Determine the (x, y) coordinate at the center of the cell enclosing the given text.  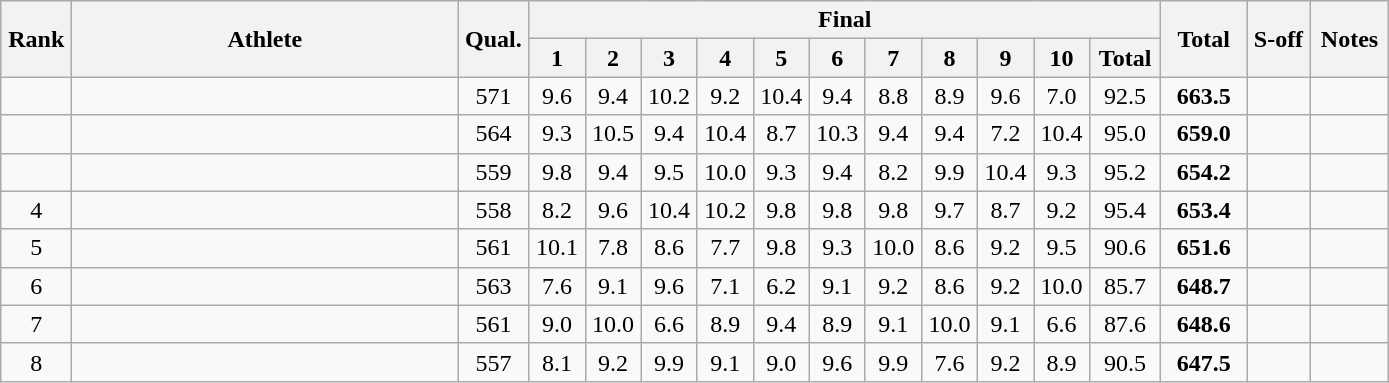
10 (1062, 58)
87.6 (1126, 324)
90.6 (1126, 248)
92.5 (1126, 96)
651.6 (1204, 248)
Qual. (494, 39)
Final (845, 20)
663.5 (1204, 96)
7.8 (613, 248)
S-off (1279, 39)
8.8 (893, 96)
648.6 (1204, 324)
7.2 (1005, 134)
10.5 (613, 134)
9.7 (949, 210)
563 (494, 286)
Notes (1350, 39)
571 (494, 96)
Athlete (265, 39)
6.2 (781, 286)
3 (669, 58)
1 (557, 58)
559 (494, 172)
10.3 (837, 134)
95.4 (1126, 210)
659.0 (1204, 134)
653.4 (1204, 210)
95.2 (1126, 172)
7.1 (725, 286)
9 (1005, 58)
Rank (36, 39)
95.0 (1126, 134)
647.5 (1204, 362)
7.7 (725, 248)
557 (494, 362)
558 (494, 210)
10.1 (557, 248)
648.7 (1204, 286)
2 (613, 58)
564 (494, 134)
7.0 (1062, 96)
90.5 (1126, 362)
654.2 (1204, 172)
8.1 (557, 362)
85.7 (1126, 286)
